Find where the given text appears and provide that cell's center as (x, y) coordinate. 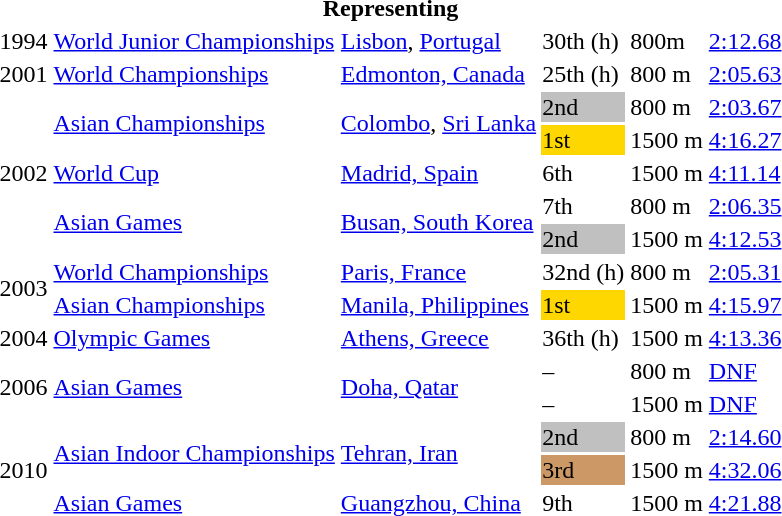
7th (584, 206)
Asian Indoor Championships (194, 454)
30th (h) (584, 41)
Busan, South Korea (438, 222)
800m (667, 41)
3rd (584, 470)
Lisbon, Portugal (438, 41)
World Junior Championships (194, 41)
Olympic Games (194, 338)
25th (h) (584, 74)
Athens, Greece (438, 338)
Doha, Qatar (438, 388)
6th (584, 173)
36th (h) (584, 338)
32nd (h) (584, 272)
Paris, France (438, 272)
World Cup (194, 173)
Madrid, Spain (438, 173)
Edmonton, Canada (438, 74)
Tehran, Iran (438, 454)
Manila, Philippines (438, 305)
Colombo, Sri Lanka (438, 124)
